Detect which cell encompasses the target text, then output its (X, Y) center coordinate. 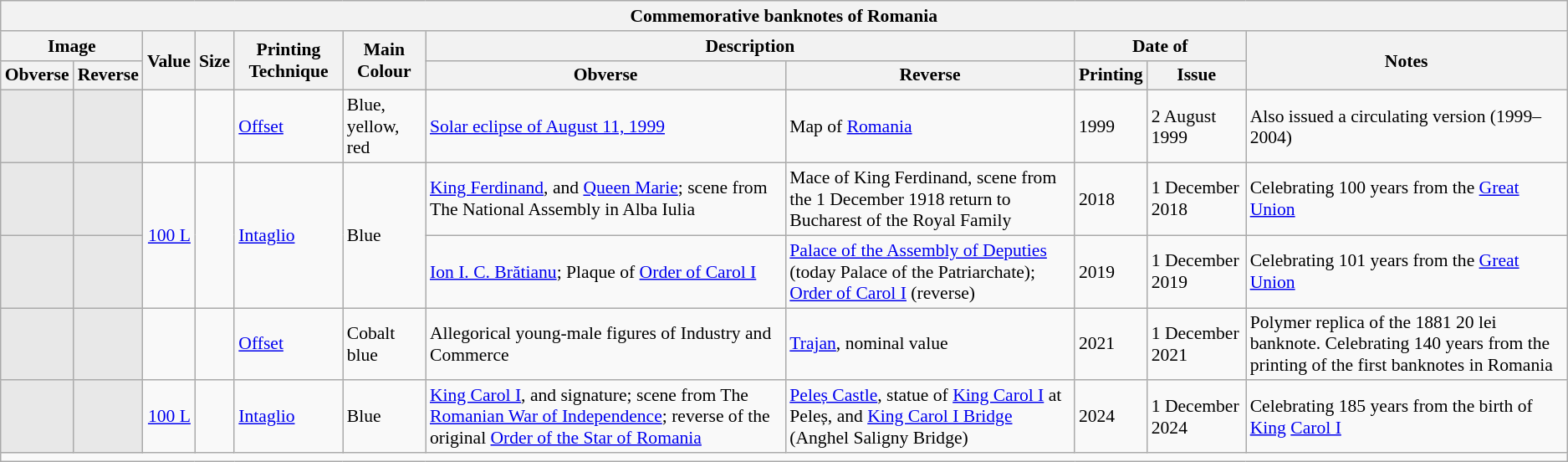
1 December 2024 (1197, 417)
King Carol I, and signature; scene from The Romanian War of Independence; reverse of the original Order of the Star of Romania (605, 417)
Peleș Castle, statue of King Carol I at Peleș, and King Carol I Bridge (Anghel Saligny Bridge) (930, 417)
1999 (1111, 127)
2024 (1111, 417)
Celebrating 101 years from the Great Union (1407, 271)
2021 (1111, 345)
Date of (1161, 46)
1 December 2021 (1197, 345)
1 December 2019 (1197, 271)
Mace of King Ferdinand, scene from the 1 December 1918 return to Bucharest of the Royal Family (930, 199)
1 December 2018 (1197, 199)
Size (214, 60)
Printing (1111, 75)
Ion I. C. Brătianu; Plaque of Order of Carol I (605, 271)
2019 (1111, 271)
Allegorical young-male figures of Industry and Commerce (605, 345)
Issue (1197, 75)
Map of Romania (930, 127)
Description (750, 46)
Also issued a circulating version (1999–2004) (1407, 127)
2018 (1111, 199)
Solar eclipse of August 11, 1999 (605, 127)
Celebrating 100 years from the Great Union (1407, 199)
Palace of the Assembly of Deputies (today Palace of the Patriarchate); Order of Carol I (reverse) (930, 271)
Trajan, nominal value (930, 345)
Value (169, 60)
Main Colour (385, 60)
Notes (1407, 60)
Commemorative banknotes of Romania (784, 16)
King Ferdinand, and Queen Marie; scene from The National Assembly in Alba Iulia (605, 199)
Cobalt blue (385, 345)
2 August 1999 (1197, 127)
Celebrating 185 years from the birth of King Carol I (1407, 417)
Polymer replica of the 1881 20 lei banknote. Celebrating 140 years from the printing of the first banknotes in Romania (1407, 345)
Blue, yellow, red (385, 127)
Printing Technique (288, 60)
Image (72, 46)
